For the text-containing cell, return its midpoint in [x, y] coordinate format. 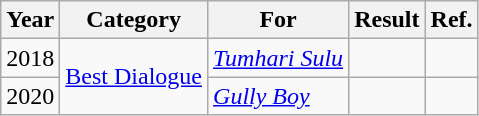
Gully Boy [278, 96]
Result [387, 20]
Tumhari Sulu [278, 58]
Category [134, 20]
Ref. [452, 20]
Best Dialogue [134, 77]
Year [30, 20]
For [278, 20]
2020 [30, 96]
2018 [30, 58]
